Determine the (x, y) coordinate at the center of the cell enclosing the given text.  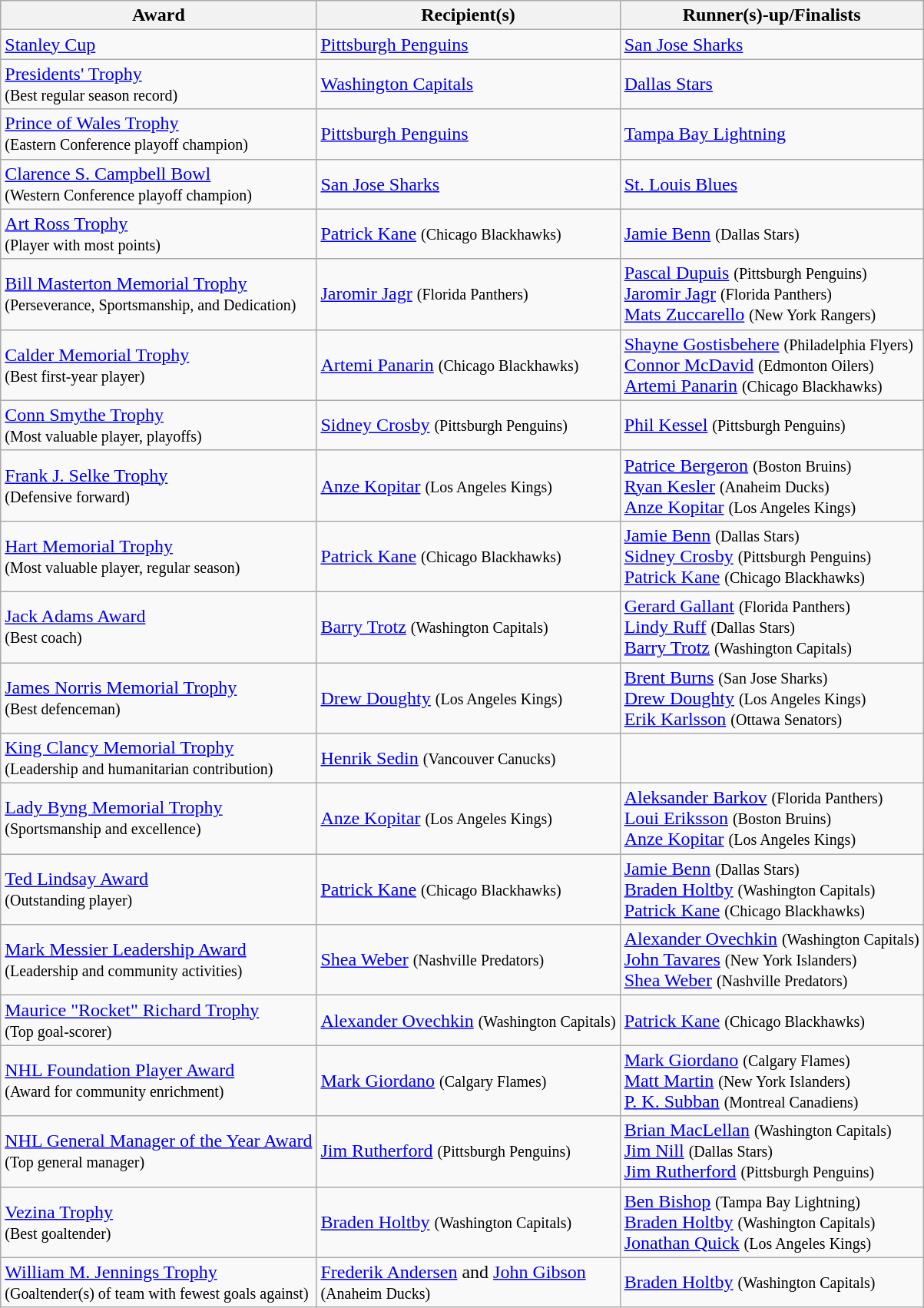
Artemi Panarin (Chicago Blackhawks) (469, 365)
Sidney Crosby (Pittsburgh Penguins) (469, 426)
Aleksander Barkov (Florida Panthers)Loui Eriksson (Boston Bruins)Anze Kopitar (Los Angeles Kings) (771, 819)
Conn Smythe Trophy(Most valuable player, playoffs) (158, 426)
Maurice "Rocket" Richard Trophy(Top goal-scorer) (158, 1020)
NHL Foundation Player Award(Award for community enrichment) (158, 1081)
Barry Trotz (Washington Capitals) (469, 627)
Henrik Sedin (Vancouver Canucks) (469, 759)
Calder Memorial Trophy(Best first-year player) (158, 365)
Pascal Dupuis (Pittsburgh Penguins)Jaromir Jagr (Florida Panthers)Mats Zuccarello (New York Rangers) (771, 294)
Alexander Ovechkin (Washington Capitals) (469, 1020)
Ben Bishop (Tampa Bay Lightning)Braden Holtby (Washington Capitals)Jonathan Quick (Los Angeles Kings) (771, 1222)
Jamie Benn (Dallas Stars) (771, 233)
Recipient(s) (469, 15)
William M. Jennings Trophy(Goaltender(s) of team with fewest goals against) (158, 1283)
Frank J. Selke Trophy(Defensive forward) (158, 485)
St. Louis Blues (771, 184)
Gerard Gallant (Florida Panthers)Lindy Ruff (Dallas Stars)Barry Trotz (Washington Capitals) (771, 627)
Mark Giordano (Calgary Flames) (469, 1081)
NHL General Manager of the Year Award(Top general manager) (158, 1151)
Stanley Cup (158, 45)
Jack Adams Award(Best coach) (158, 627)
Shayne Gostisbehere (Philadelphia Flyers)Connor McDavid (Edmonton Oilers)Artemi Panarin (Chicago Blackhawks) (771, 365)
Lady Byng Memorial Trophy(Sportsmanship and excellence) (158, 819)
Shea Weber (Nashville Predators) (469, 960)
Frederik Andersen and John Gibson(Anaheim Ducks) (469, 1283)
Jaromir Jagr (Florida Panthers) (469, 294)
Phil Kessel (Pittsburgh Penguins) (771, 426)
Tampa Bay Lightning (771, 134)
Patrice Bergeron (Boston Bruins)Ryan Kesler (Anaheim Ducks)Anze Kopitar (Los Angeles Kings) (771, 485)
Dallas Stars (771, 84)
Mark Giordano (Calgary Flames)Matt Martin (New York Islanders)P. K. Subban (Montreal Canadiens) (771, 1081)
Washington Capitals (469, 84)
James Norris Memorial Trophy(Best defenceman) (158, 697)
Ted Lindsay Award(Outstanding player) (158, 889)
Presidents' Trophy(Best regular season record) (158, 84)
King Clancy Memorial Trophy(Leadership and humanitarian contribution) (158, 759)
Jamie Benn (Dallas Stars)Braden Holtby (Washington Capitals)Patrick Kane (Chicago Blackhawks) (771, 889)
Art Ross Trophy(Player with most points) (158, 233)
Alexander Ovechkin (Washington Capitals)John Tavares (New York Islanders)Shea Weber (Nashville Predators) (771, 960)
Brian MacLellan (Washington Capitals)Jim Nill (Dallas Stars)Jim Rutherford (Pittsburgh Penguins) (771, 1151)
Clarence S. Campbell Bowl(Western Conference playoff champion) (158, 184)
Runner(s)-up/Finalists (771, 15)
Vezina Trophy(Best goaltender) (158, 1222)
Mark Messier Leadership Award(Leadership and community activities) (158, 960)
Drew Doughty (Los Angeles Kings) (469, 697)
Hart Memorial Trophy(Most valuable player, regular season) (158, 556)
Jim Rutherford (Pittsburgh Penguins) (469, 1151)
Brent Burns (San Jose Sharks)Drew Doughty (Los Angeles Kings)Erik Karlsson (Ottawa Senators) (771, 697)
Award (158, 15)
Prince of Wales Trophy(Eastern Conference playoff champion) (158, 134)
Jamie Benn (Dallas Stars)Sidney Crosby (Pittsburgh Penguins)Patrick Kane (Chicago Blackhawks) (771, 556)
Bill Masterton Memorial Trophy(Perseverance, Sportsmanship, and Dedication) (158, 294)
